Return (X, Y) of the center of cell containing provided text 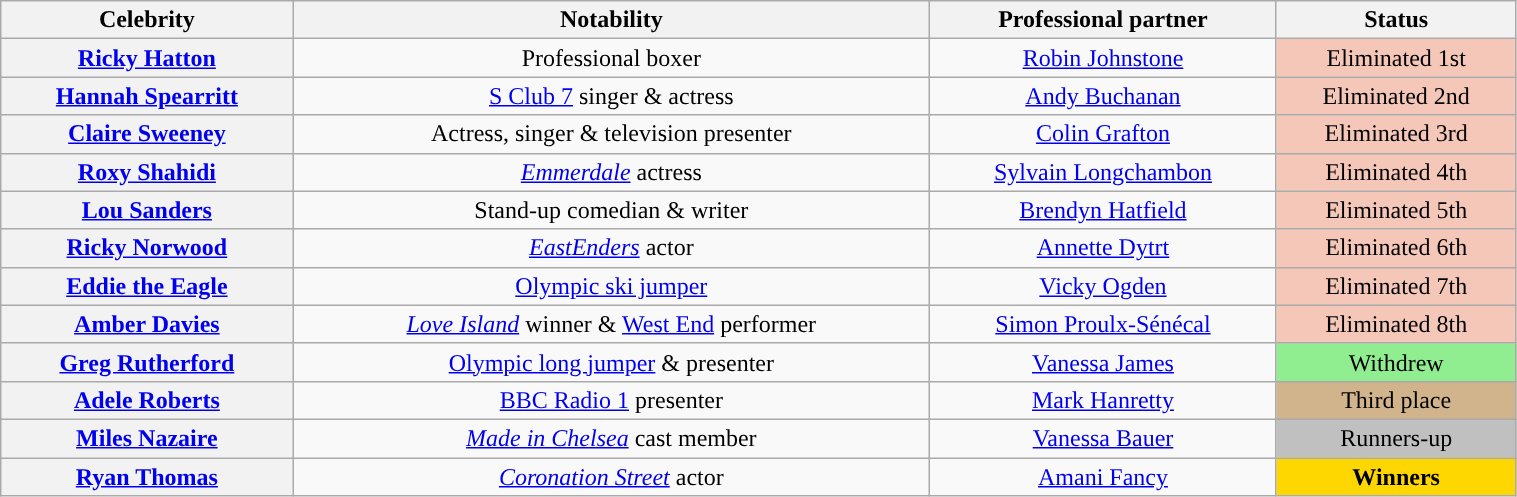
Robin Johnstone (1104, 58)
Hannah Spearritt (147, 96)
Simon Proulx-Sénécal (1104, 324)
Notability (612, 20)
BBC Radio 1 presenter (612, 400)
Professional partner (1104, 20)
Amani Fancy (1104, 477)
Mark Hanretty (1104, 400)
Amber Davies (147, 324)
Third place (1396, 400)
Eliminated 1st (1396, 58)
Eliminated 7th (1396, 286)
Eliminated 3rd (1396, 134)
Stand-up comedian & writer (612, 210)
Vanessa James (1104, 362)
Andy Buchanan (1104, 96)
Vicky Ogden (1104, 286)
Eddie the Eagle (147, 286)
Adele Roberts (147, 400)
S Club 7 singer & actress (612, 96)
Olympic long jumper & presenter (612, 362)
Olympic ski jumper (612, 286)
Claire Sweeney (147, 134)
Actress, singer & television presenter (612, 134)
Brendyn Hatfield (1104, 210)
Emmerdale actress (612, 172)
Miles Nazaire (147, 438)
Ricky Norwood (147, 248)
Status (1396, 20)
Coronation Street actor (612, 477)
Withdrew (1396, 362)
Love Island winner & West End performer (612, 324)
Roxy Shahidi (147, 172)
Eliminated 2nd (1396, 96)
Made in Chelsea cast member (612, 438)
Eliminated 5th (1396, 210)
EastEnders actor (612, 248)
Ricky Hatton (147, 58)
Annette Dytrt (1104, 248)
Sylvain Longchambon (1104, 172)
Colin Grafton (1104, 134)
Professional boxer (612, 58)
Eliminated 6th (1396, 248)
Greg Rutherford (147, 362)
Celebrity (147, 20)
Ryan Thomas (147, 477)
Runners-up (1396, 438)
Winners (1396, 477)
Eliminated 8th (1396, 324)
Vanessa Bauer (1104, 438)
Eliminated 4th (1396, 172)
Lou Sanders (147, 210)
